From the cell containing the given text, extract its center point as (x, y) coordinate. 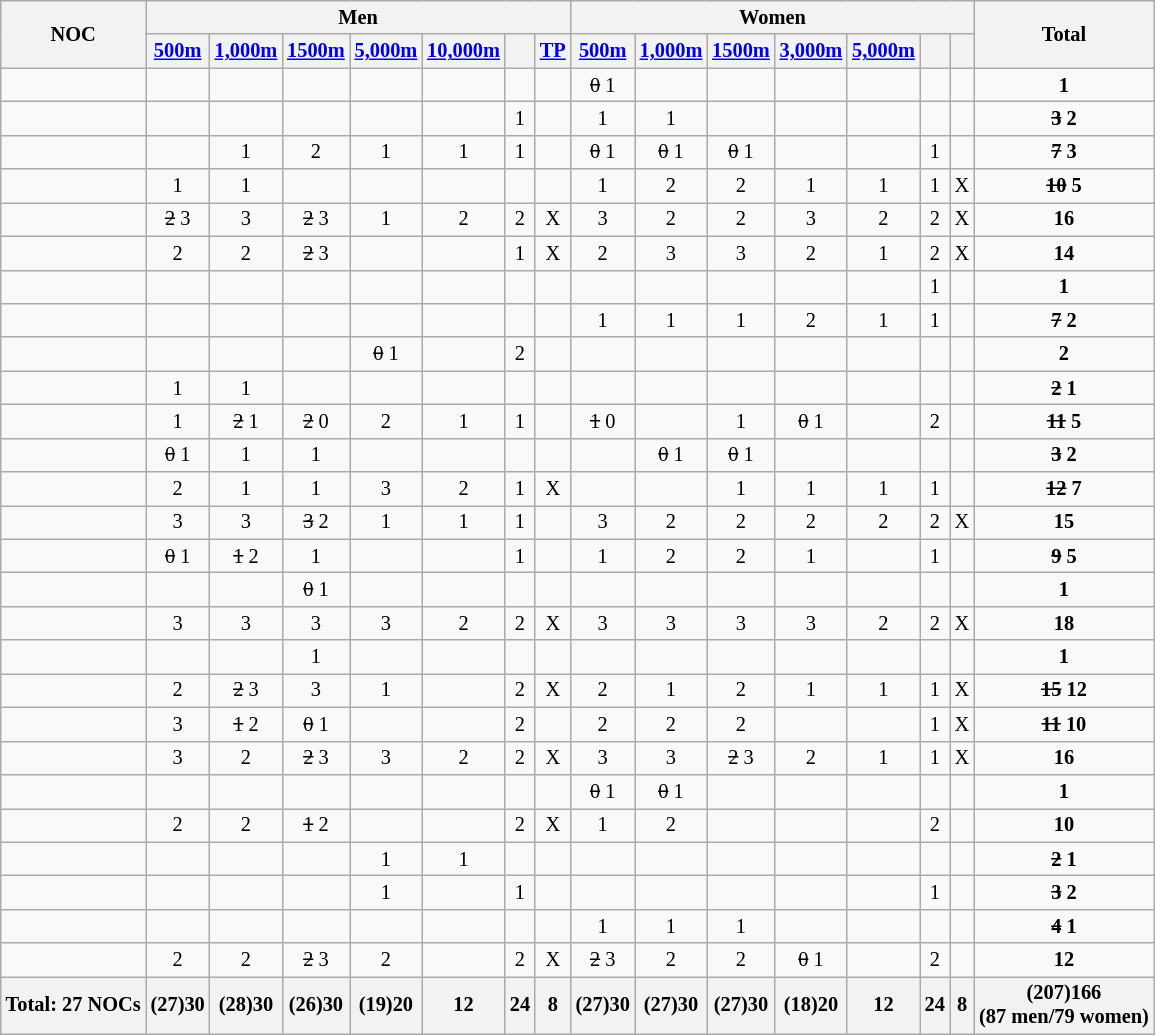
11 5 (1064, 421)
Total (1064, 34)
7 3 (1064, 152)
11 10 (1064, 724)
14 (1064, 253)
Total: 27 NOCs (74, 1005)
(19)20 (386, 1005)
10 5 (1064, 186)
10,000m (464, 51)
NOC (74, 34)
9 5 (1064, 556)
10 (1064, 825)
3,000m (812, 51)
2 0 (316, 421)
(18)20 (812, 1005)
Men (358, 17)
(26)30 (316, 1005)
Women (773, 17)
7 2 (1064, 320)
12 7 (1064, 489)
4 1 (1064, 926)
1 0 (603, 421)
(28)30 (246, 1005)
(207)166(87 men/79 women) (1064, 1005)
18 (1064, 623)
TP (553, 51)
15 (1064, 522)
15 12 (1064, 690)
